Identify which cell holds the provided text, then report its (X, Y) central coordinate. 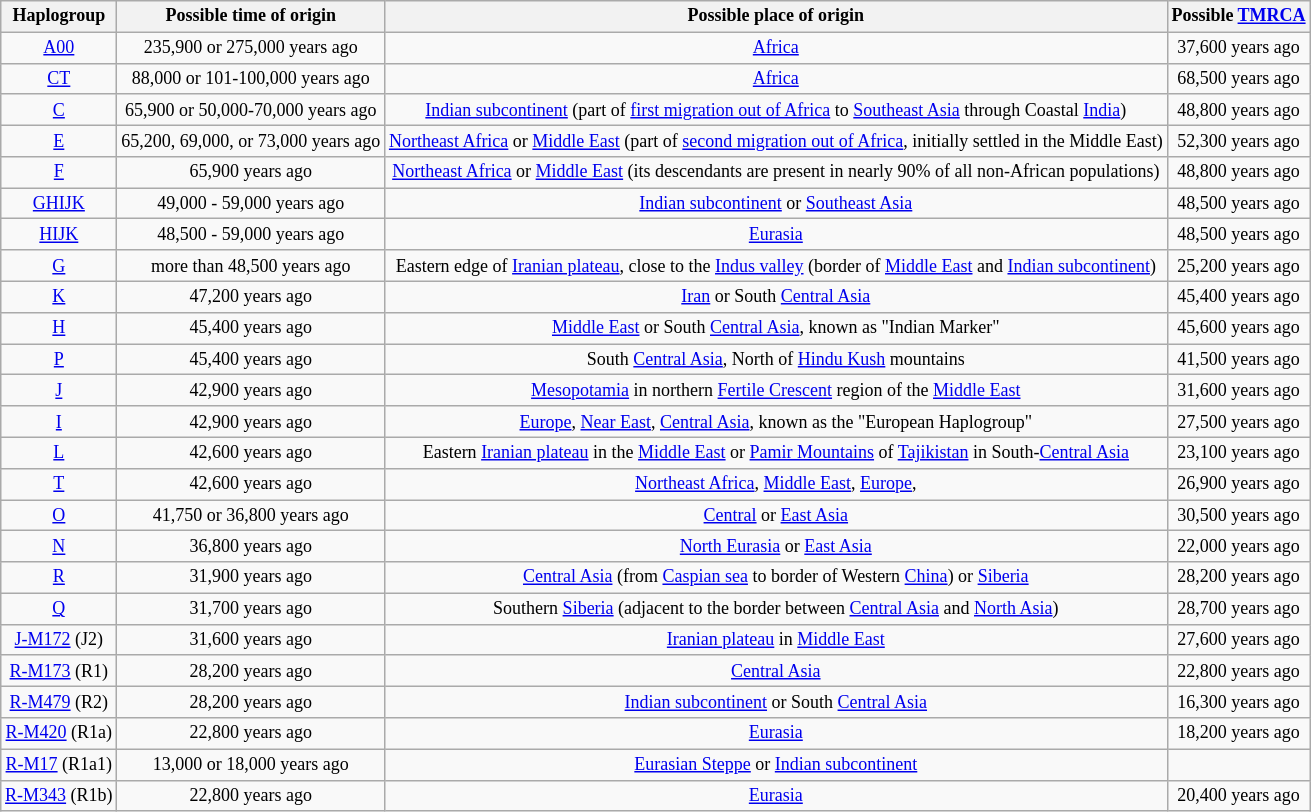
Iran or South Central Asia (776, 296)
F (59, 172)
Europe, Near East, Central Asia, known as the "European Haplogroup" (776, 422)
Eurasian Steppe or Indian subcontinent (776, 764)
Northeast Africa or Middle East (part of second migration out of Africa, initially settled in the Middle East) (776, 140)
48,500 - 59,000 years ago (251, 234)
South Central Asia, North of Hindu Kush mountains (776, 360)
T (59, 484)
36,800 years ago (251, 546)
Possible place of origin (776, 16)
Possible time of origin (251, 16)
J-M172 (J2) (59, 640)
I (59, 422)
31,900 years ago (251, 578)
R-M479 (R2) (59, 702)
R-M17 (R1a1) (59, 764)
Central Asia (776, 670)
R-M173 (R1) (59, 670)
CT (59, 78)
37,600 years ago (1238, 48)
65,900 years ago (251, 172)
Southern Siberia (adjacent to the border between Central Asia and North Asia) (776, 608)
28,700 years ago (1238, 608)
North Eurasia or East Asia (776, 546)
26,900 years ago (1238, 484)
Possible TMRCA (1238, 16)
R-M343 (R1b) (59, 796)
235,900 or 275,000 years ago (251, 48)
Haplogroup (59, 16)
Q (59, 608)
Eastern edge of Iranian plateau, close to the Indus valley (border of Middle East and Indian subcontinent) (776, 266)
Mesopotamia in northern Fertile Crescent region of the Middle East (776, 390)
65,200, 69,000, or 73,000 years ago (251, 140)
E (59, 140)
R-M420 (R1a) (59, 734)
31,700 years ago (251, 608)
16,300 years ago (1238, 702)
47,200 years ago (251, 296)
Iranian plateau in Middle East (776, 640)
HIJK (59, 234)
L (59, 452)
18,200 years ago (1238, 734)
52,300 years ago (1238, 140)
88,000 or 101-100,000 years ago (251, 78)
41,750 or 36,800 years ago (251, 516)
23,100 years ago (1238, 452)
27,500 years ago (1238, 422)
GHIJK (59, 204)
30,500 years ago (1238, 516)
H (59, 328)
R (59, 578)
65,900 or 50,000-70,000 years ago (251, 110)
O (59, 516)
20,400 years ago (1238, 796)
P (59, 360)
A00 (59, 48)
Central Asia (from Caspian sea to border of Western China) or Siberia (776, 578)
G (59, 266)
25,200 years ago (1238, 266)
22,000 years ago (1238, 546)
K (59, 296)
27,600 years ago (1238, 640)
Indian subcontinent (part of first migration out of Africa to Southeast Asia through Coastal India) (776, 110)
Central or East Asia (776, 516)
49,000 - 59,000 years ago (251, 204)
Northeast Africa, Middle East, Europe, (776, 484)
N (59, 546)
45,600 years ago (1238, 328)
Northeast Africa or Middle East (its descendants are present in nearly 90% of all non-African populations) (776, 172)
68,500 years ago (1238, 78)
more than 48,500 years ago (251, 266)
41,500 years ago (1238, 360)
13,000 or 18,000 years ago (251, 764)
Indian subcontinent or Southeast Asia (776, 204)
Middle East or South Central Asia, known as "Indian Marker" (776, 328)
C (59, 110)
J (59, 390)
Indian subcontinent or South Central Asia (776, 702)
Eastern Iranian plateau in the Middle East or Pamir Mountains of Tajikistan in South-Central Asia (776, 452)
